Scan for the cell matching the given text and deliver its (X, Y) coordinate at center. 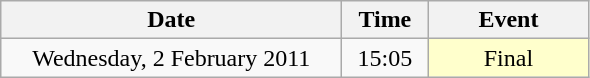
Final (508, 58)
Event (508, 20)
15:05 (385, 58)
Wednesday, 2 February 2011 (172, 58)
Time (385, 20)
Date (172, 20)
